Capture the cell that displays the provided text and extract its (x, y) central coordinate. 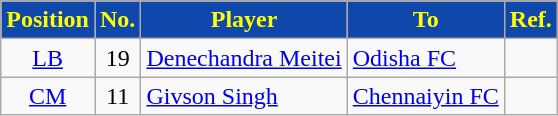
To (426, 20)
No. (117, 20)
Player (244, 20)
Denechandra Meitei (244, 58)
CM (48, 96)
Odisha FC (426, 58)
11 (117, 96)
LB (48, 58)
Ref. (530, 20)
Givson Singh (244, 96)
Position (48, 20)
19 (117, 58)
Chennaiyin FC (426, 96)
